Locate the cell with the specified text and output its [X, Y] center coordinate. 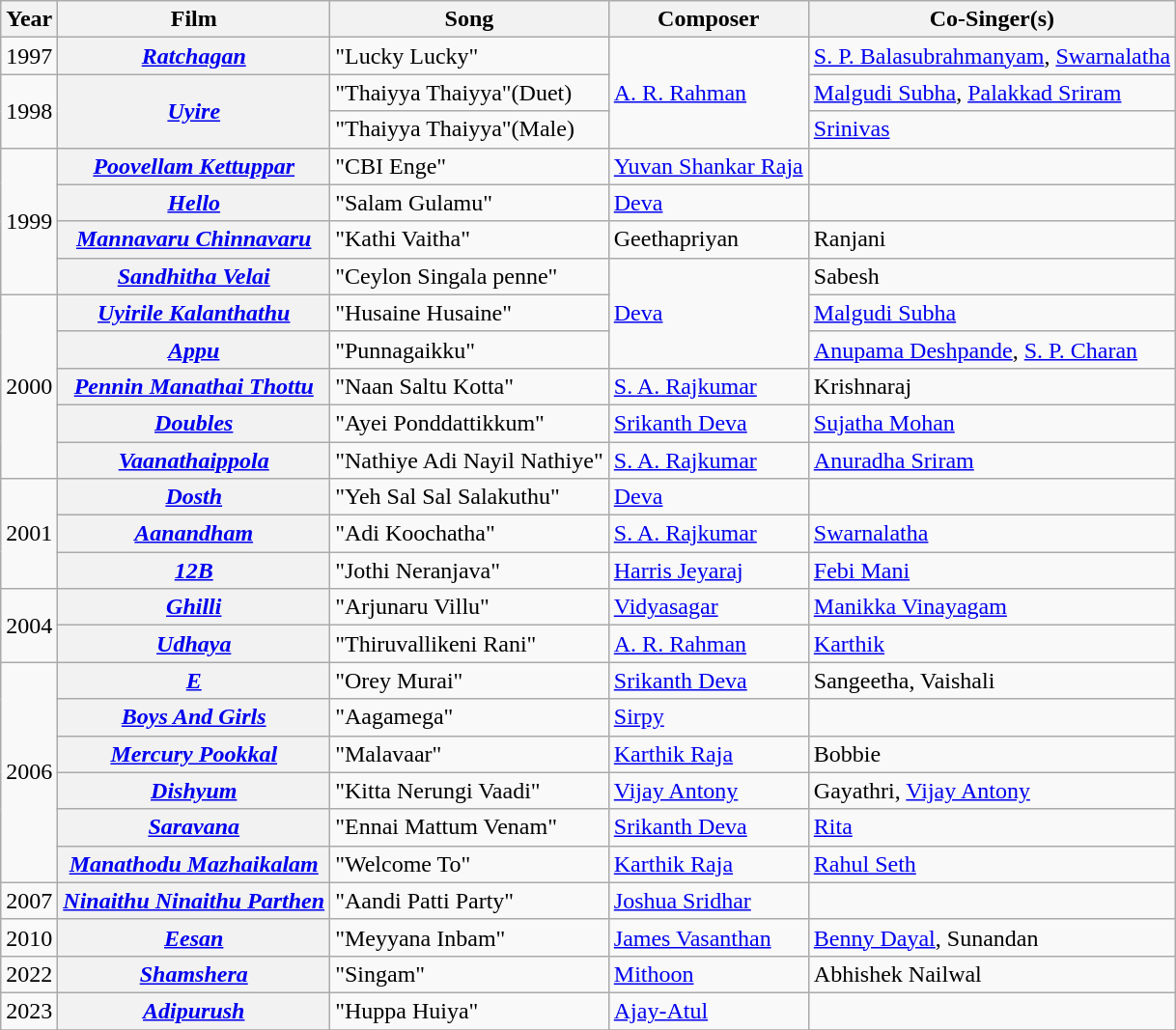
2004 [29, 626]
James Vasanthan [709, 937]
Rahul Seth [992, 864]
"Huppa Huiya" [469, 1011]
"Malavaar" [469, 754]
Sirpy [709, 717]
"Thaiyya Thaiyya"(Duet) [469, 93]
Sandhitha Velai [194, 276]
Uyirile Kalanthathu [194, 313]
"Ennai Mattum Venam" [469, 827]
Doubles [194, 423]
Vaanathaippola [194, 460]
Joshua Sridhar [709, 901]
Uyire [194, 111]
"Meyyana Inbam" [469, 937]
"Aandi Patti Party" [469, 901]
"Welcome To" [469, 864]
Abhishek Nailwal [992, 974]
2007 [29, 901]
Poovellam Kettuppar [194, 166]
Sabesh [992, 276]
Anuradha Sriram [992, 460]
Dosth [194, 497]
Mercury Pookkal [194, 754]
1997 [29, 56]
Gayathri, Vijay Antony [992, 791]
Geethapriyan [709, 239]
Hello [194, 203]
Composer [709, 19]
Sujatha Mohan [992, 423]
"Jothi Neranjava" [469, 571]
Srinivas [992, 129]
"Salam Gulamu" [469, 203]
2006 [29, 772]
"Kitta Nerungi Vaadi" [469, 791]
Malgudi Subha [992, 313]
Song [469, 19]
Aanandham [194, 534]
Swarnalatha [992, 534]
"Yeh Sal Sal Salakuthu" [469, 497]
Pennin Manathai Thottu [194, 386]
Shamshera [194, 974]
Dishyum [194, 791]
"Kathi Vaitha" [469, 239]
2001 [29, 534]
2010 [29, 937]
"CBI Enge" [469, 166]
"Lucky Lucky" [469, 56]
Ninaithu Ninaithu Parthen [194, 901]
Sangeetha, Vaishali [992, 681]
"Nathiye Adi Nayil Nathiye" [469, 460]
2023 [29, 1011]
Ajay-Atul [709, 1011]
Udhaya [194, 644]
Year [29, 19]
12B [194, 571]
Mannavaru Chinnavaru [194, 239]
Appu [194, 349]
Manathodu Mazhaikalam [194, 864]
"Ceylon Singala penne" [469, 276]
Benny Dayal, Sunandan [992, 937]
Vidyasagar [709, 607]
Febi Mani [992, 571]
"Punnagaikku" [469, 349]
Adipurush [194, 1011]
Bobbie [992, 754]
1999 [29, 221]
Krishnaraj [992, 386]
Anupama Deshpande, S. P. Charan [992, 349]
Saravana [194, 827]
Ratchagan [194, 56]
"Thiruvallikeni Rani" [469, 644]
"Husaine Husaine" [469, 313]
Ghilli [194, 607]
"Arjunaru Villu" [469, 607]
"Singam" [469, 974]
Co-Singer(s) [992, 19]
Manikka Vinayagam [992, 607]
E [194, 681]
Film [194, 19]
Harris Jeyaraj [709, 571]
2022 [29, 974]
"Thaiyya Thaiyya"(Male) [469, 129]
"Orey Murai" [469, 681]
Boys And Girls [194, 717]
Eesan [194, 937]
Rita [992, 827]
"Ayei Ponddattikkum" [469, 423]
"Naan Saltu Kotta" [469, 386]
"Aagamega" [469, 717]
Mithoon [709, 974]
S. P. Balasubrahmanyam, Swarnalatha [992, 56]
Yuvan Shankar Raja [709, 166]
Vijay Antony [709, 791]
Malgudi Subha, Palakkad Sriram [992, 93]
1998 [29, 111]
2000 [29, 386]
"Adi Koochatha" [469, 534]
Ranjani [992, 239]
Karthik [992, 644]
